Capture the cell that displays the provided text and extract its (x, y) central coordinate. 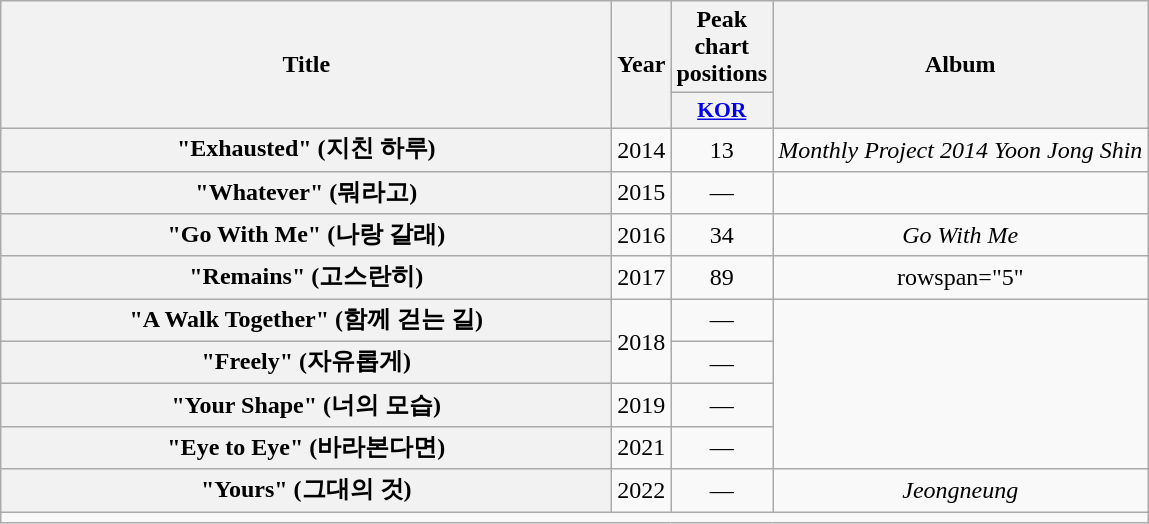
Album (960, 65)
"Go With Me" (나랑 갈래) (306, 236)
"Yours" (그대의 것) (306, 490)
"Your Shape" (너의 모습) (306, 406)
Go With Me (960, 236)
Year (642, 65)
2019 (642, 406)
Jeongneung (960, 490)
2015 (642, 192)
rowspan="5" (960, 278)
"Freely" (자유롭게) (306, 362)
Title (306, 65)
2017 (642, 278)
Peak chart positions (722, 47)
2018 (642, 342)
"Remains" (고스란히) (306, 278)
"Exhausted" (지친 하루) (306, 150)
2022 (642, 490)
34 (722, 236)
KOR (722, 111)
"Whatever" (뭐라고) (306, 192)
"Eye to Eye" (바라본다면) (306, 448)
2016 (642, 236)
"A Walk Together" (함께 걷는 길) (306, 320)
Monthly Project 2014 Yoon Jong Shin (960, 150)
2014 (642, 150)
89 (722, 278)
2021 (642, 448)
13 (722, 150)
